Pinpoint the cell where the given text exists, returning its (X, Y) midpoint coordinate. 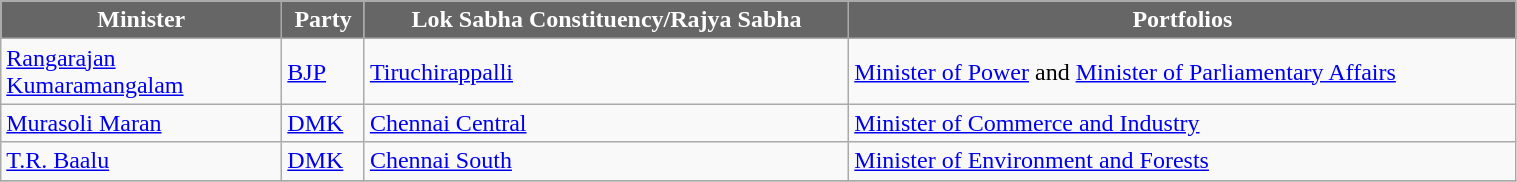
Minister of Power and Minister of Parliamentary Affairs (1182, 72)
Portfolios (1182, 20)
Party (324, 20)
Minister of Environment and Forests (1182, 161)
BJP (324, 72)
Murasoli Maran (142, 123)
Chennai Central (606, 123)
Rangarajan Kumaramangalam (142, 72)
Lok Sabha Constituency/Rajya Sabha (606, 20)
Minister of Commerce and Industry (1182, 123)
Chennai South (606, 161)
Minister (142, 20)
T.R. Baalu (142, 161)
Tiruchirappalli (606, 72)
